From the cell containing the given text, extract its center point as [x, y] coordinate. 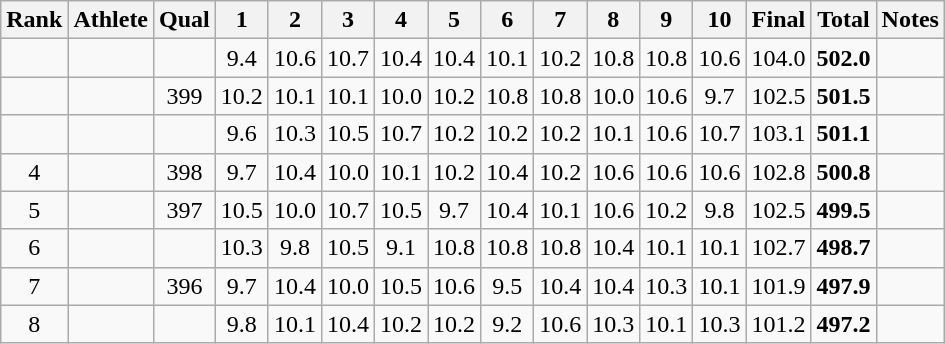
102.8 [778, 172]
102.7 [778, 248]
9.4 [242, 58]
2 [294, 20]
Final [778, 20]
502.0 [844, 58]
1 [242, 20]
499.5 [844, 210]
9.2 [508, 324]
501.1 [844, 134]
497.9 [844, 286]
101.2 [778, 324]
497.2 [844, 324]
3 [348, 20]
10 [720, 20]
399 [185, 96]
Qual [185, 20]
9.1 [402, 248]
500.8 [844, 172]
398 [185, 172]
101.9 [778, 286]
9 [666, 20]
103.1 [778, 134]
498.7 [844, 248]
Total [844, 20]
501.5 [844, 96]
Notes [910, 20]
104.0 [778, 58]
396 [185, 286]
9.6 [242, 134]
Rank [34, 20]
397 [185, 210]
9.5 [508, 286]
Athlete [111, 20]
